Scan for the cell matching the given text and deliver its [X, Y] coordinate at center. 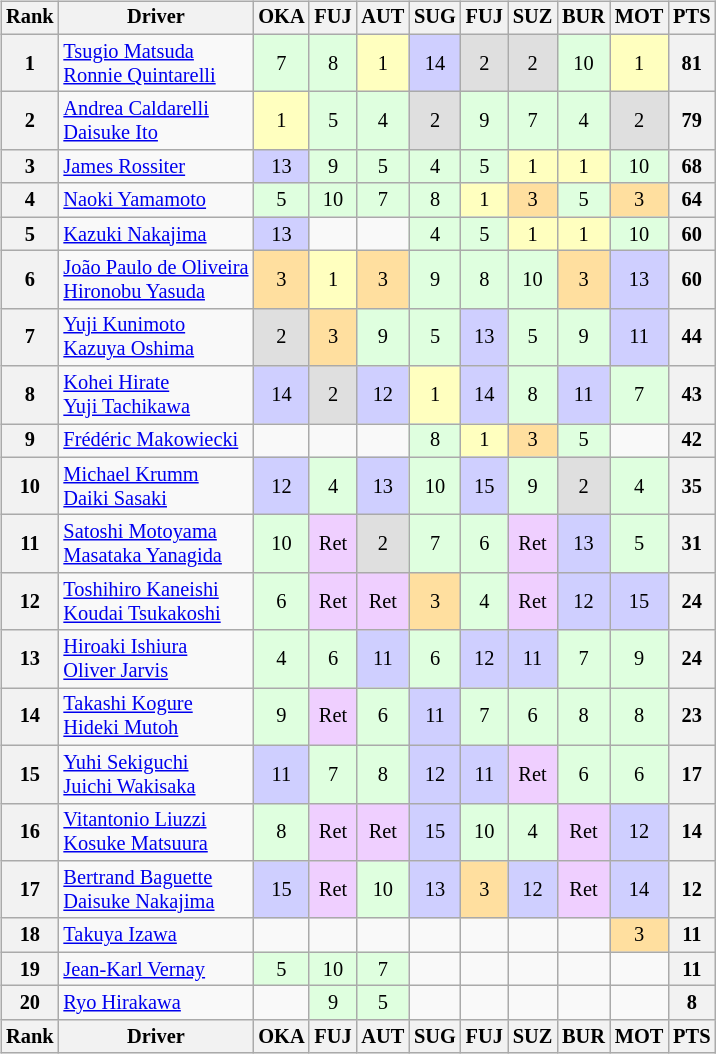
31 [692, 544]
Kazuki Nakajima [156, 234]
Takuya Izawa [156, 935]
Frédéric Makowiecki [156, 441]
Hiroaki Ishiura Oliver Jarvis [156, 659]
Takashi Kogure Hideki Mutoh [156, 717]
Yuji Kunimoto Kazuya Oshima [156, 337]
Kohei Hirate Yuji Tachikawa [156, 395]
42 [692, 441]
81 [692, 63]
Naoki Yamamoto [156, 200]
35 [692, 486]
Satoshi Motoyama Masataka Yanagida [156, 544]
64 [692, 200]
16 [30, 832]
Ryo Hirakawa [156, 1003]
18 [30, 935]
Yuhi Sekiguchi Juichi Wakisaka [156, 774]
Michael Krumm Daiki Sasaki [156, 486]
19 [30, 969]
Toshihiro Kaneishi Koudai Tsukakoshi [156, 602]
Bertrand Baguette Daisuke Nakajima [156, 890]
20 [30, 1003]
João Paulo de Oliveira Hironobu Yasuda [156, 280]
Jean-Karl Vernay [156, 969]
James Rossiter [156, 167]
23 [692, 717]
44 [692, 337]
43 [692, 395]
Vitantonio Liuzzi Kosuke Matsuura [156, 832]
79 [692, 121]
Andrea Caldarelli Daisuke Ito [156, 121]
68 [692, 167]
Tsugio Matsuda Ronnie Quintarelli [156, 63]
